Extract the (X, Y) coordinate from the center of the cell holding the provided text.  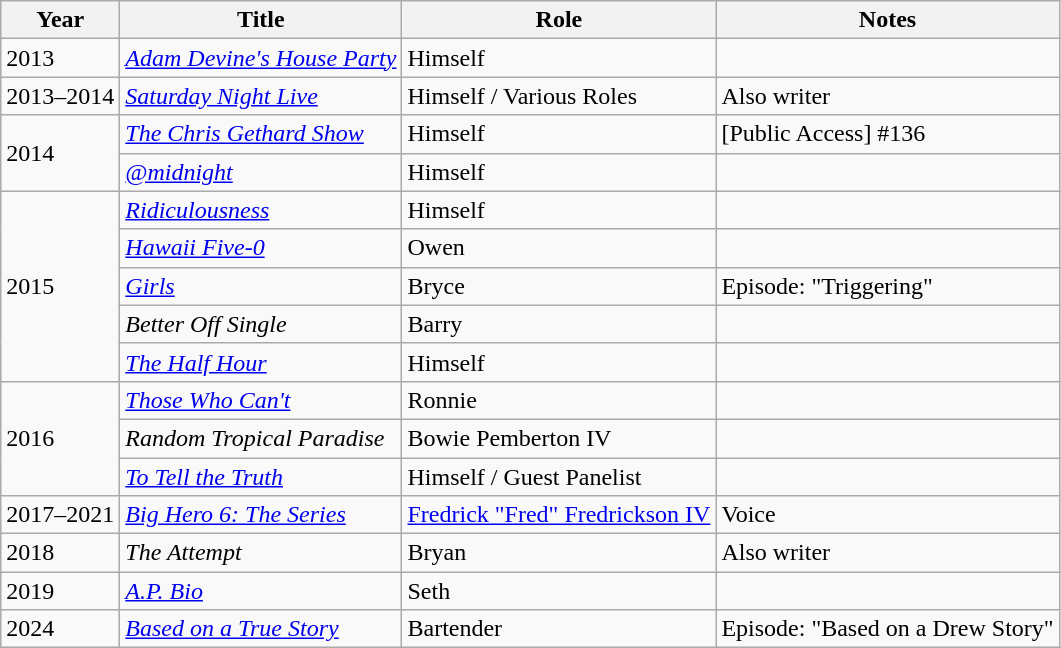
Based on a True Story (261, 629)
Adam Devine's House Party (261, 58)
To Tell the Truth (261, 477)
Himself / Various Roles (559, 96)
2013 (60, 58)
Bowie Pemberton IV (559, 438)
Year (60, 20)
2024 (60, 629)
2013–2014 (60, 96)
2017–2021 (60, 515)
Better Off Single (261, 324)
Voice (888, 515)
Seth (559, 591)
Random Tropical Paradise (261, 438)
Ronnie (559, 400)
Those Who Can't (261, 400)
Himself / Guest Panelist (559, 477)
Bartender (559, 629)
The Attempt (261, 553)
A.P. Bio (261, 591)
@midnight (261, 172)
Notes (888, 20)
The Chris Gethard Show (261, 134)
2015 (60, 286)
Fredrick "Fred" Fredrickson IV (559, 515)
Title (261, 20)
Barry (559, 324)
2019 (60, 591)
2018 (60, 553)
2016 (60, 438)
2014 (60, 153)
Ridiculousness (261, 210)
[Public Access] #136 (888, 134)
Big Hero 6: The Series (261, 515)
Bryan (559, 553)
Role (559, 20)
Episode: "Triggering" (888, 286)
Hawaii Five-0 (261, 248)
Bryce (559, 286)
Girls (261, 286)
Owen (559, 248)
The Half Hour (261, 362)
Saturday Night Live (261, 96)
Episode: "Based on a Drew Story" (888, 629)
